For the text-containing cell, return its midpoint in (X, Y) coordinate format. 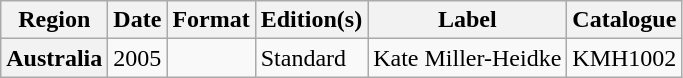
Australia (54, 58)
Edition(s) (311, 20)
Format (211, 20)
Kate Miller-Heidke (468, 58)
2005 (138, 58)
Region (54, 20)
Catalogue (624, 20)
Standard (311, 58)
Date (138, 20)
KMH1002 (624, 58)
Label (468, 20)
